Output the (X, Y) coordinate of the center of the cell containing the given text.  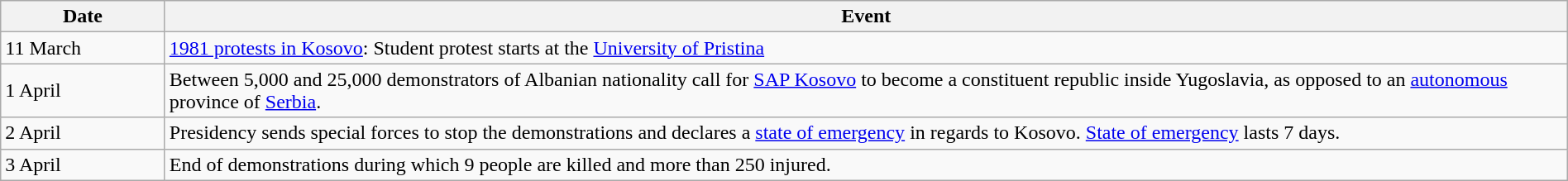
11 March (83, 48)
Presidency sends special forces to stop the demonstrations and declares a state of emergency in regards to Kosovo. State of emergency lasts 7 days. (866, 133)
1 April (83, 91)
Date (83, 17)
2 April (83, 133)
1981 protests in Kosovo: Student protest starts at the University of Pristina (866, 48)
3 April (83, 164)
Event (866, 17)
End of demonstrations during which 9 people are killed and more than 250 injured. (866, 164)
